Scan for the cell matching the given text and deliver its [x, y] coordinate at center. 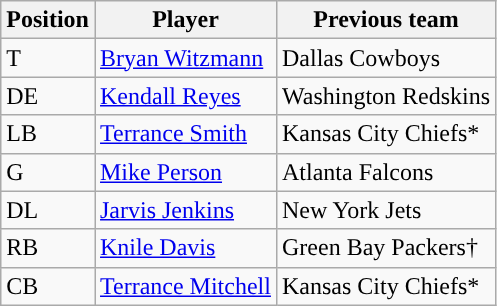
Mike Person [185, 172]
RB [48, 248]
Jarvis Jenkins [185, 210]
Atlanta Falcons [386, 172]
Terrance Smith [185, 134]
Position [48, 20]
T [48, 58]
DE [48, 96]
LB [48, 134]
Kendall Reyes [185, 96]
Terrance Mitchell [185, 286]
Washington Redskins [386, 96]
New York Jets [386, 210]
Knile Davis [185, 248]
Player [185, 20]
Green Bay Packers† [386, 248]
Dallas Cowboys [386, 58]
DL [48, 210]
Previous team [386, 20]
CB [48, 286]
G [48, 172]
Bryan Witzmann [185, 58]
